Return (x, y) of the center of cell containing provided text 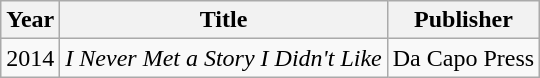
Da Capo Press (463, 58)
I Never Met a Story I Didn't Like (224, 58)
Title (224, 20)
Year (30, 20)
Publisher (463, 20)
2014 (30, 58)
